Extract the [x, y] coordinate from the center of the cell holding the provided text.  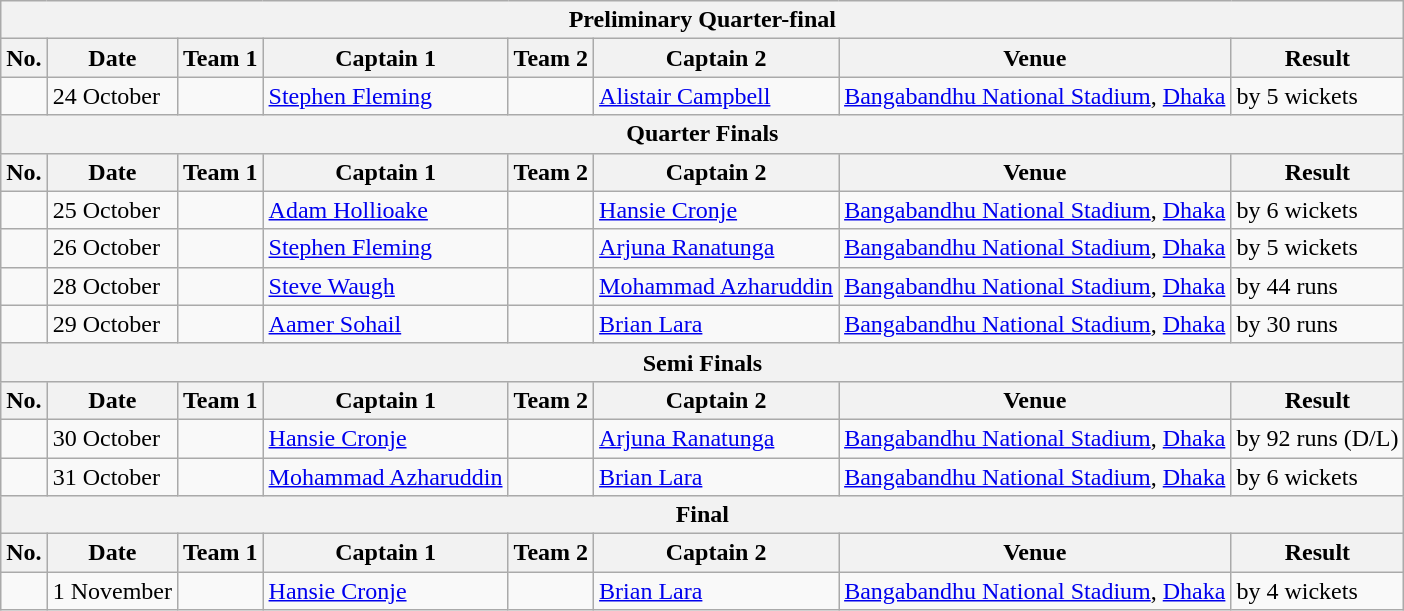
26 October [112, 248]
Quarter Finals [702, 134]
1 November [112, 591]
by 4 wickets [1318, 591]
29 October [112, 324]
28 October [112, 286]
Steve Waugh [386, 286]
Alistair Campbell [716, 96]
Semi Finals [702, 362]
by 30 runs [1318, 324]
Preliminary Quarter-final [702, 20]
Final [702, 515]
by 44 runs [1318, 286]
25 October [112, 210]
30 October [112, 438]
by 92 runs (D/L) [1318, 438]
24 October [112, 96]
Adam Hollioake [386, 210]
31 October [112, 477]
Aamer Sohail [386, 324]
